Capture the cell that displays the provided text and extract its (x, y) central coordinate. 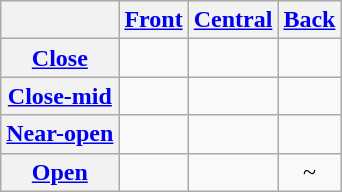
Front (154, 20)
Open (60, 172)
Central (233, 20)
~ (310, 172)
Close (60, 58)
Close-mid (60, 96)
Near-open (60, 134)
Back (310, 20)
